Scan for the cell matching the given text and deliver its [X, Y] coordinate at center. 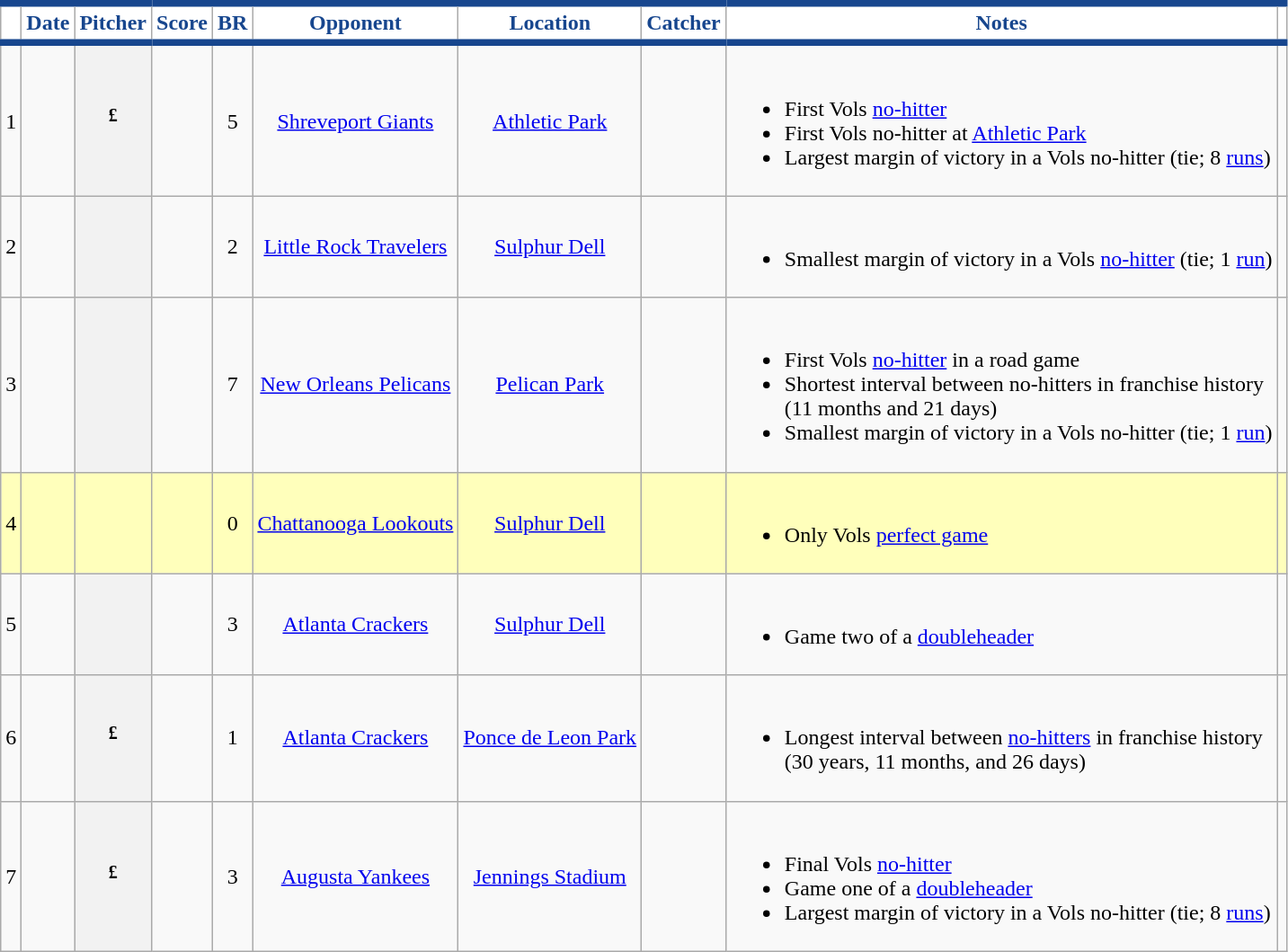
Chattanooga Lookouts [356, 523]
Smallest margin of victory in a Vols no-hitter (tie; 1 run) [1001, 246]
BR [232, 23]
0 [232, 523]
Final Vols no-hitterGame one of a doubleheaderLargest margin of victory in a Vols no-hitter (tie; 8 runs) [1001, 876]
Only Vols perfect game [1001, 523]
Score [182, 23]
Little Rock Travelers [356, 246]
Date [49, 23]
Jennings Stadium [550, 876]
New Orleans Pelicans [356, 385]
Location [550, 23]
Notes [1001, 23]
Pelican Park [550, 385]
Shreveport Giants [356, 120]
Game two of a doubleheader [1001, 624]
Longest interval between no-hitters in franchise history(30 years, 11 months, and 26 days) [1001, 738]
Pitcher [113, 23]
6 [11, 738]
Opponent [356, 23]
Athletic Park [550, 120]
First Vols no-hitterFirst Vols no-hitter at Athletic ParkLargest margin of victory in a Vols no-hitter (tie; 8 runs) [1001, 120]
Augusta Yankees [356, 876]
Ponce de Leon Park [550, 738]
Catcher [684, 23]
4 [11, 523]
